Provide the [X, Y] coordinate of the cell's center where the given text is located.  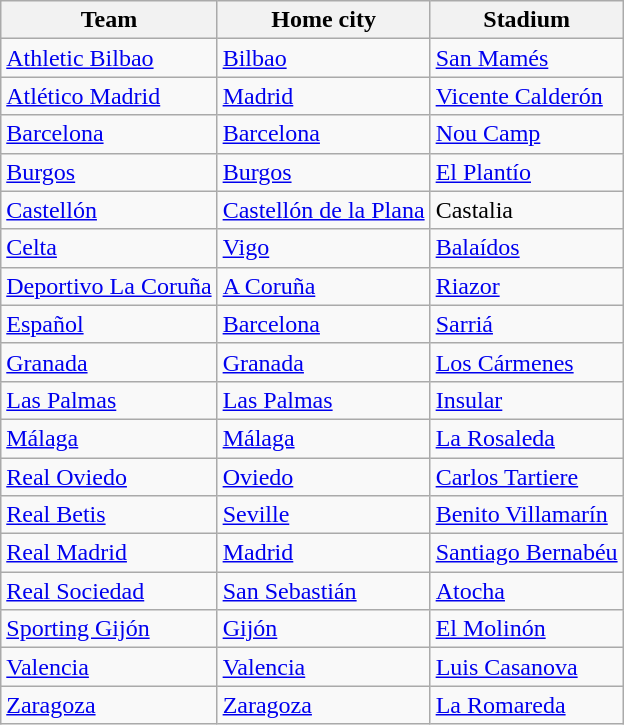
Luis Casanova [526, 667]
Castellón de la Plana [324, 210]
Oviedo [324, 477]
Real Betis [109, 515]
Stadium [526, 20]
Español [109, 324]
Benito Villamarín [526, 515]
La Romareda [526, 705]
Nou Camp [526, 134]
Bilbao [324, 58]
Castalia [526, 210]
Riazor [526, 286]
Balaídos [526, 248]
Sporting Gijón [109, 629]
Los Cármenes [526, 362]
Carlos Tartiere [526, 477]
Deportivo La Coruña [109, 286]
Vicente Calderón [526, 96]
Real Sociedad [109, 591]
Celta [109, 248]
A Coruña [324, 286]
El Molinón [526, 629]
Atocha [526, 591]
Seville [324, 515]
Gijón [324, 629]
Insular [526, 400]
La Rosaleda [526, 438]
Vigo [324, 248]
Team [109, 20]
Santiago Bernabéu [526, 553]
San Sebastián [324, 591]
Sarriá [526, 324]
Real Oviedo [109, 477]
Real Madrid [109, 553]
Atlético Madrid [109, 96]
Home city [324, 20]
Athletic Bilbao [109, 58]
Castellón [109, 210]
El Plantío [526, 172]
San Mamés [526, 58]
